Pinpoint the cell where the given text exists, returning its (X, Y) midpoint coordinate. 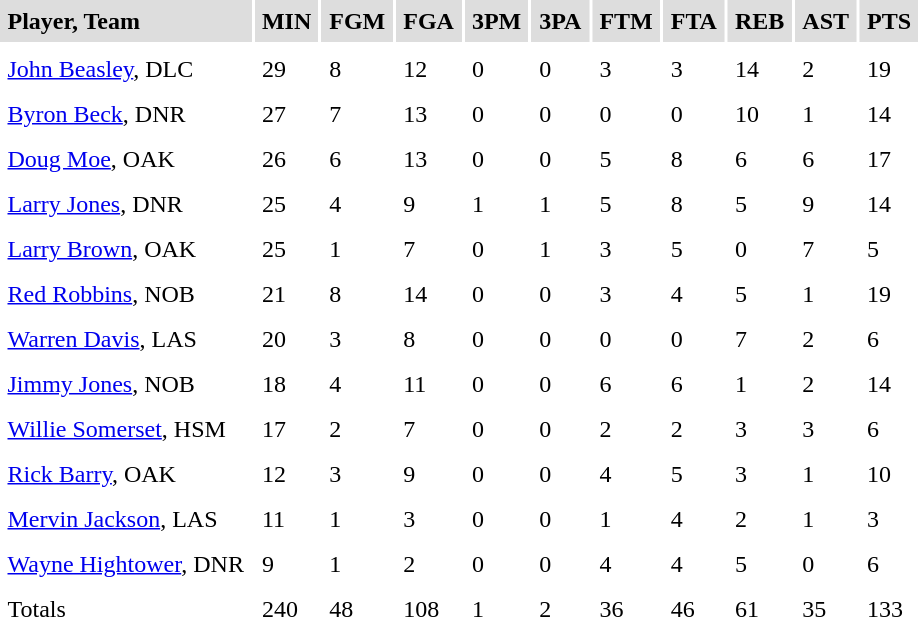
Red Robbins, NOB (126, 294)
Larry Jones, DNR (126, 204)
20 (286, 339)
17 (286, 429)
3PA (560, 21)
21 (286, 294)
Jimmy Jones, NOB (126, 384)
Warren Davis, LAS (126, 339)
26 (286, 159)
Mervin Jackson, LAS (126, 519)
Player, Team (126, 21)
FGM (358, 21)
MIN (286, 21)
3PM (496, 21)
John Beasley, DLC (126, 69)
Rick Barry, OAK (126, 474)
AST (826, 21)
Wayne Hightower, DNR (126, 564)
Larry Brown, OAK (126, 249)
Byron Beck, DNR (126, 114)
REB (759, 21)
FGA (429, 21)
FTA (694, 21)
29 (286, 69)
18 (286, 384)
27 (286, 114)
FTM (626, 21)
Willie Somerset, HSM (126, 429)
10 (759, 114)
Doug Moe, OAK (126, 159)
